Pinpoint the cell where the given text exists, returning its [X, Y] midpoint coordinate. 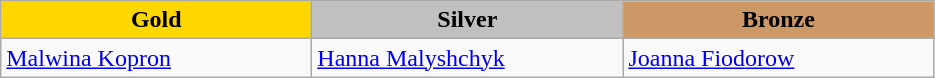
Malwina Kopron [156, 58]
Silver [468, 20]
Bronze [778, 20]
Joanna Fiodorow [778, 58]
Gold [156, 20]
Hanna Malyshchyk [468, 58]
